Return the [x, y] coordinate for the center point of the cell that contains the specified text.  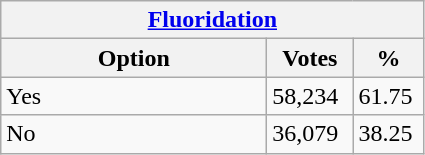
36,079 [310, 134]
Fluoridation [212, 20]
No [134, 134]
38.25 [388, 134]
Votes [310, 58]
58,234 [310, 96]
Yes [134, 96]
Option [134, 58]
61.75 [388, 96]
% [388, 58]
